Detect which cell encompasses the target text, then output its (x, y) center coordinate. 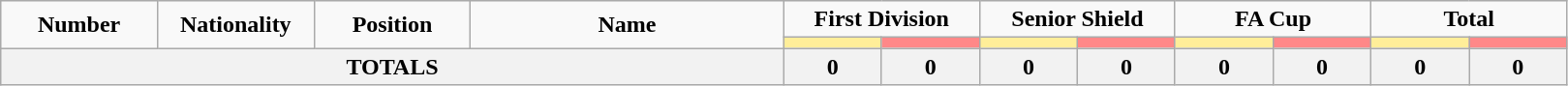
Nationality (235, 25)
FA Cup (1273, 19)
Position (392, 25)
Senior Shield (1077, 19)
First Division (881, 19)
Number (79, 25)
Name (628, 25)
TOTALS (392, 67)
Total (1469, 19)
